Find where the given text appears and provide that cell's center as [X, Y] coordinate. 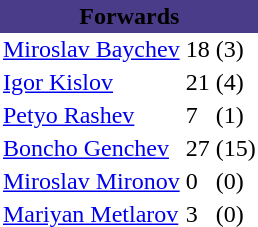
Petyo Rashev [92, 116]
Boncho Genchev [92, 148]
0 [198, 182]
Miroslav Mironov [92, 182]
21 [198, 82]
Miroslav Baychev [92, 50]
7 [198, 116]
27 [198, 148]
Igor Kislov [92, 82]
18 [198, 50]
